Pinpoint the cell where the given text exists, returning its [x, y] midpoint coordinate. 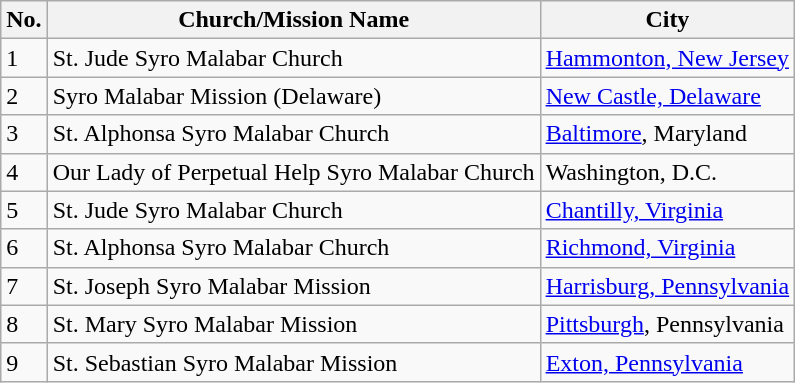
St. Mary Syro Malabar Mission [294, 324]
8 [24, 324]
City [668, 20]
St. Sebastian Syro Malabar Mission [294, 362]
5 [24, 210]
Pittsburgh, Pennsylvania [668, 324]
6 [24, 248]
2 [24, 96]
Richmond, Virginia [668, 248]
St. Joseph Syro Malabar Mission [294, 286]
4 [24, 172]
Harrisburg, Pennsylvania [668, 286]
Church/Mission Name [294, 20]
Hammonton, New Jersey [668, 58]
9 [24, 362]
Baltimore, Maryland [668, 134]
Exton, Pennsylvania [668, 362]
1 [24, 58]
3 [24, 134]
Our Lady of Perpetual Help Syro Malabar Church [294, 172]
Washington, D.C. [668, 172]
New Castle, Delaware [668, 96]
Chantilly, Virginia [668, 210]
7 [24, 286]
No. [24, 20]
Syro Malabar Mission (Delaware) [294, 96]
